Pinpoint the cell where the given text exists, returning its [X, Y] midpoint coordinate. 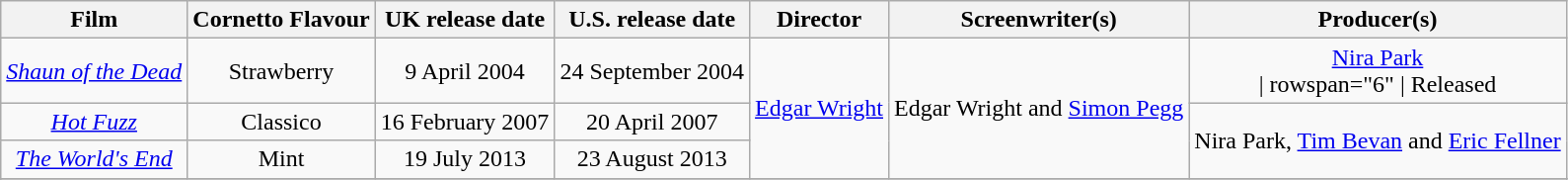
20 April 2007 [652, 122]
UK release date [465, 20]
16 February 2007 [465, 122]
Screenwriter(s) [1039, 20]
19 July 2013 [465, 159]
9 April 2004 [465, 71]
Edgar Wright and Simon Pegg [1039, 109]
U.S. release date [652, 20]
Hot Fuzz [95, 122]
Mint [281, 159]
Film [95, 20]
Director [819, 20]
Shaun of the Dead [95, 71]
Producer(s) [1378, 20]
Nira Park| rowspan="6" | Released [1378, 71]
Strawberry [281, 71]
Cornetto Flavour [281, 20]
Edgar Wright [819, 109]
Classico [281, 122]
Nira Park, Tim Bevan and Eric Fellner [1378, 140]
23 August 2013 [652, 159]
The World's End [95, 159]
24 September 2004 [652, 71]
